From the cell containing the given text, extract its center point as [X, Y] coordinate. 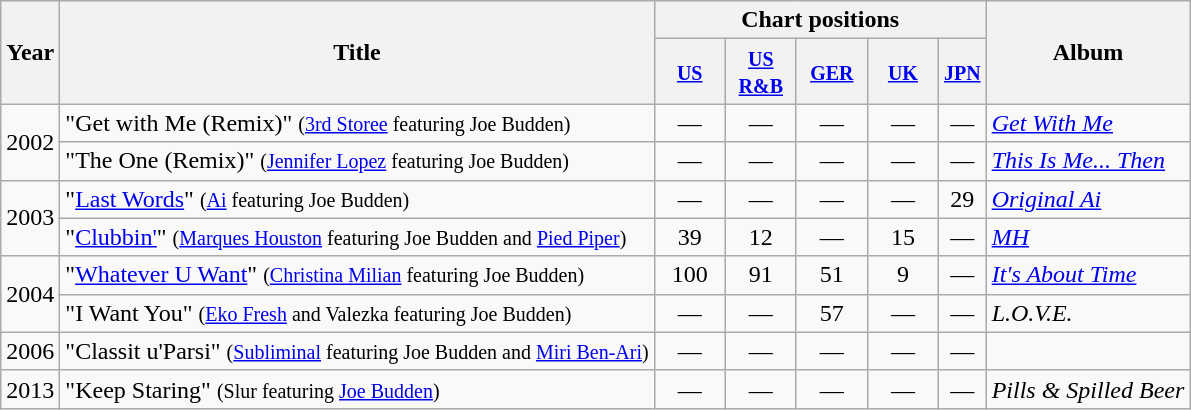
L.O.V.E. [1088, 313]
2002 [30, 142]
2003 [30, 218]
"Classit u'Parsi" (Subliminal featuring Joe Budden and Miri Ben-Ari) [357, 351]
2013 [30, 389]
91 [760, 275]
JPN [962, 72]
9 [902, 275]
51 [832, 275]
100 [690, 275]
"Get with Me (Remix)" (3rd Storee featuring Joe Budden) [357, 123]
This Is Me... Then [1088, 161]
Pills & Spilled Beer [1088, 389]
57 [832, 313]
It's About Time [1088, 275]
MH [1088, 237]
2006 [30, 351]
39 [690, 237]
Original Ai [1088, 199]
Chart positions [820, 20]
Title [357, 52]
12 [760, 237]
"Clubbin'" (Marques Houston featuring Joe Budden and Pied Piper) [357, 237]
Album [1088, 52]
2004 [30, 294]
29 [962, 199]
UK [902, 72]
15 [902, 237]
"Last Words" (Ai featuring Joe Budden) [357, 199]
US [690, 72]
"The One (Remix)" (Jennifer Lopez featuring Joe Budden) [357, 161]
US R&B [760, 72]
"Keep Staring" (Slur featuring Joe Budden) [357, 389]
"Whatever U Want" (Christina Milian featuring Joe Budden) [357, 275]
GER [832, 72]
Get With Me [1088, 123]
Year [30, 52]
"I Want You" (Eko Fresh and Valezka featuring Joe Budden) [357, 313]
